Locate the cell with the specified text and output its (X, Y) center coordinate. 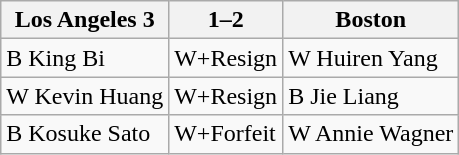
1–2 (226, 20)
W+Forfeit (226, 134)
Boston (371, 20)
Los Angeles 3 (85, 20)
B King Bi (85, 58)
B Kosuke Sato (85, 134)
B Jie Liang (371, 96)
W Annie Wagner (371, 134)
W Huiren Yang (371, 58)
W Kevin Huang (85, 96)
